Extract the (x, y) coordinate from the center of the cell holding the provided text.  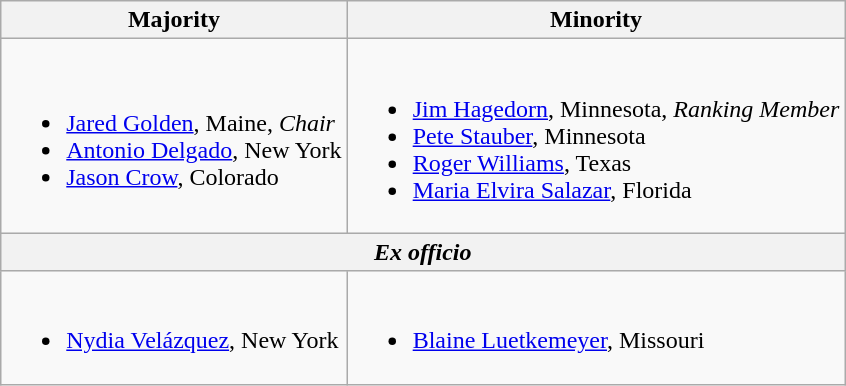
Jim Hagedorn, Minnesota, Ranking MemberPete Stauber, MinnesotaRoger Williams, TexasMaria Elvira Salazar, Florida (596, 136)
Minority (596, 20)
Ex officio (423, 252)
Jared Golden, Maine, ChairAntonio Delgado, New YorkJason Crow, Colorado (174, 136)
Majority (174, 20)
Blaine Luetkemeyer, Missouri (596, 328)
Nydia Velázquez, New York (174, 328)
